Scan for the cell matching the given text and deliver its [x, y] coordinate at center. 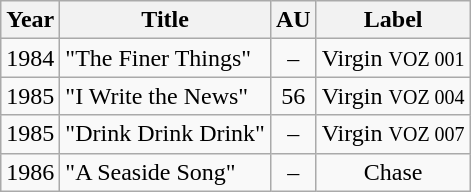
Chase [393, 172]
Label [393, 20]
"Drink Drink Drink" [166, 134]
Virgin VOZ 001 [393, 58]
1984 [30, 58]
"A Seaside Song" [166, 172]
Virgin VOZ 007 [393, 134]
Year [30, 20]
"The Finer Things" [166, 58]
Virgin VOZ 004 [393, 96]
"I Write the News" [166, 96]
Title [166, 20]
1986 [30, 172]
AU [293, 20]
56 [293, 96]
